Return the [x, y] coordinate for the center point of the cell that contains the specified text.  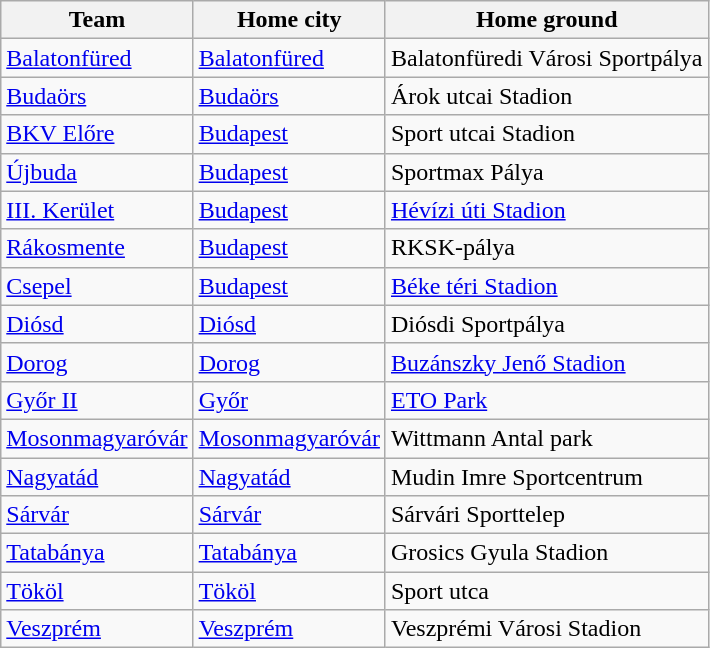
III. Kerület [97, 210]
Home ground [546, 20]
Sárvári Sporttelep [546, 515]
Győr II [97, 400]
Győr [289, 400]
Mudin Imre Sportcentrum [546, 477]
Grosics Gyula Stadion [546, 553]
Balatonfüredi Városi Sportpálya [546, 58]
Hévízi úti Stadion [546, 210]
BKV Előre [97, 134]
Sport utca [546, 591]
Rákosmente [97, 248]
Team [97, 20]
Wittmann Antal park [546, 438]
Buzánszky Jenő Stadion [546, 362]
Csepel [97, 286]
Árok utcai Stadion [546, 96]
Home city [289, 20]
ETO Park [546, 400]
Veszprémi Városi Stadion [546, 629]
Újbuda [97, 172]
Béke téri Stadion [546, 286]
Sportmax Pálya [546, 172]
Diósdi Sportpálya [546, 324]
Sport utcai Stadion [546, 134]
RKSK-pálya [546, 248]
